Capture the cell that displays the provided text and extract its [X, Y] central coordinate. 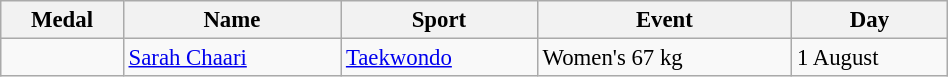
Women's 67 kg [664, 58]
Medal [62, 20]
Sport [440, 20]
Name [232, 20]
Event [664, 20]
Sarah Chaari [232, 58]
Taekwondo [440, 58]
Day [870, 20]
1 August [870, 58]
